From the cell containing the given text, extract its center point as [X, Y] coordinate. 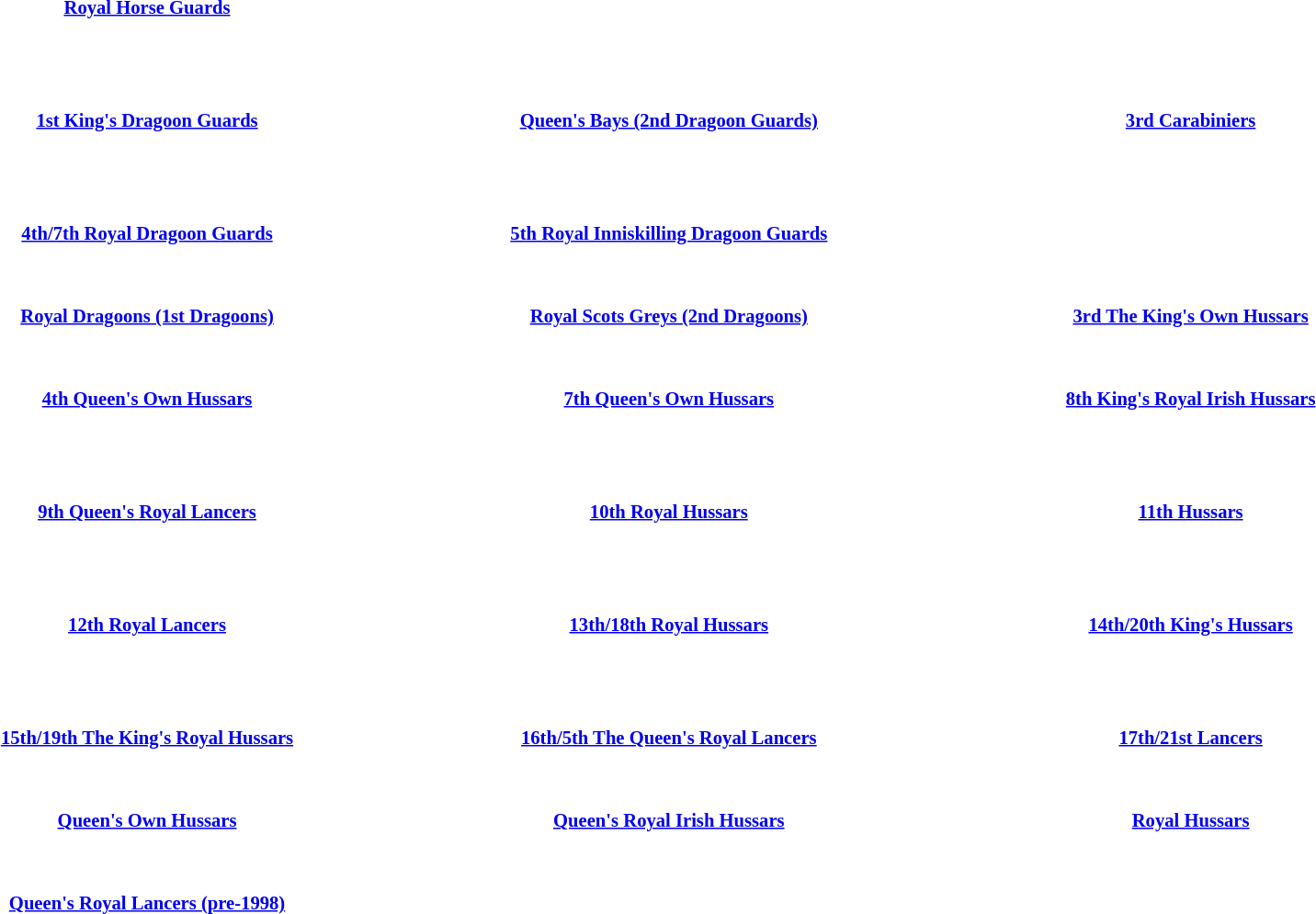
Royal Scots Greys (2nd Dragoons) [669, 316]
10th Royal Hussars [669, 513]
13th/18th Royal Hussars [669, 625]
16th/5th The Queen's Royal Lancers [669, 739]
Queen's Royal Irish Hussars [669, 821]
Queen's Bays (2nd Dragoon Guards) [669, 121]
5th Royal Inniskilling Dragoon Guards [669, 233]
7th Queen's Own Hussars [669, 399]
